Detect which cell encompasses the target text, then output its (x, y) center coordinate. 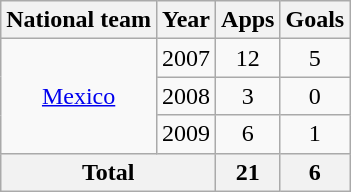
National team (79, 20)
0 (315, 96)
3 (248, 96)
12 (248, 58)
2007 (186, 58)
21 (248, 172)
1 (315, 134)
2008 (186, 96)
Total (108, 172)
Goals (315, 20)
Apps (248, 20)
Year (186, 20)
5 (315, 58)
2009 (186, 134)
Mexico (79, 96)
